Output the [X, Y] coordinate of the center of the cell containing the given text.  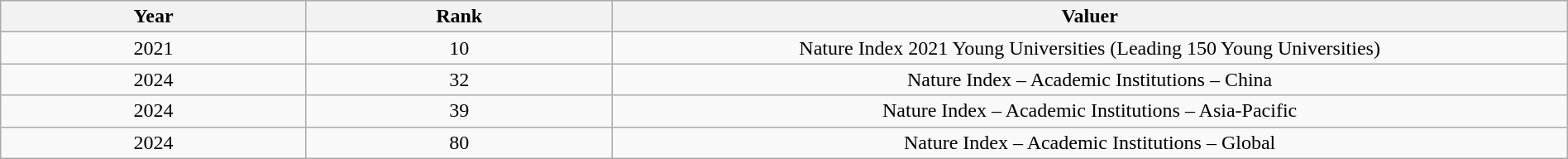
32 [459, 79]
10 [459, 48]
Nature Index 2021 Young Universities (Leading 150 Young Universities) [1090, 48]
Nature Index – Academic Institutions – Global [1090, 142]
39 [459, 111]
Nature Index – Academic Institutions – Asia-Pacific [1090, 111]
Year [154, 17]
Nature Index – Academic Institutions – China [1090, 79]
Valuer [1090, 17]
2021 [154, 48]
80 [459, 142]
Rank [459, 17]
